Identify which cell holds the provided text, then report its [x, y] central coordinate. 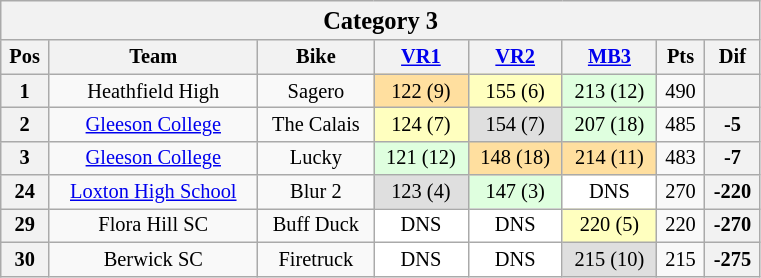
-220 [732, 192]
29 [25, 225]
2 [25, 124]
147 (3) [515, 192]
122 (9) [421, 91]
490 [681, 91]
The Calais [316, 124]
213 (12) [609, 91]
Lucky [316, 158]
220 (5) [609, 225]
Pts [681, 57]
MB3 [609, 57]
215 [681, 259]
-7 [732, 158]
3 [25, 158]
Sagero [316, 91]
483 [681, 158]
220 [681, 225]
485 [681, 124]
270 [681, 192]
Heathfield High [154, 91]
-275 [732, 259]
VR2 [515, 57]
207 (18) [609, 124]
154 (7) [515, 124]
Dif [732, 57]
121 (12) [421, 158]
Flora Hill SC [154, 225]
123 (4) [421, 192]
Bike [316, 57]
215 (10) [609, 259]
148 (18) [515, 158]
30 [25, 259]
Loxton High School [154, 192]
VR1 [421, 57]
Firetruck [316, 259]
Blur 2 [316, 192]
Team [154, 57]
155 (6) [515, 91]
-270 [732, 225]
Pos [25, 57]
Buff Duck [316, 225]
Berwick SC [154, 259]
214 (11) [609, 158]
24 [25, 192]
-5 [732, 124]
124 (7) [421, 124]
Category 3 [381, 20]
1 [25, 91]
